Return [x, y] of the center of cell containing provided text 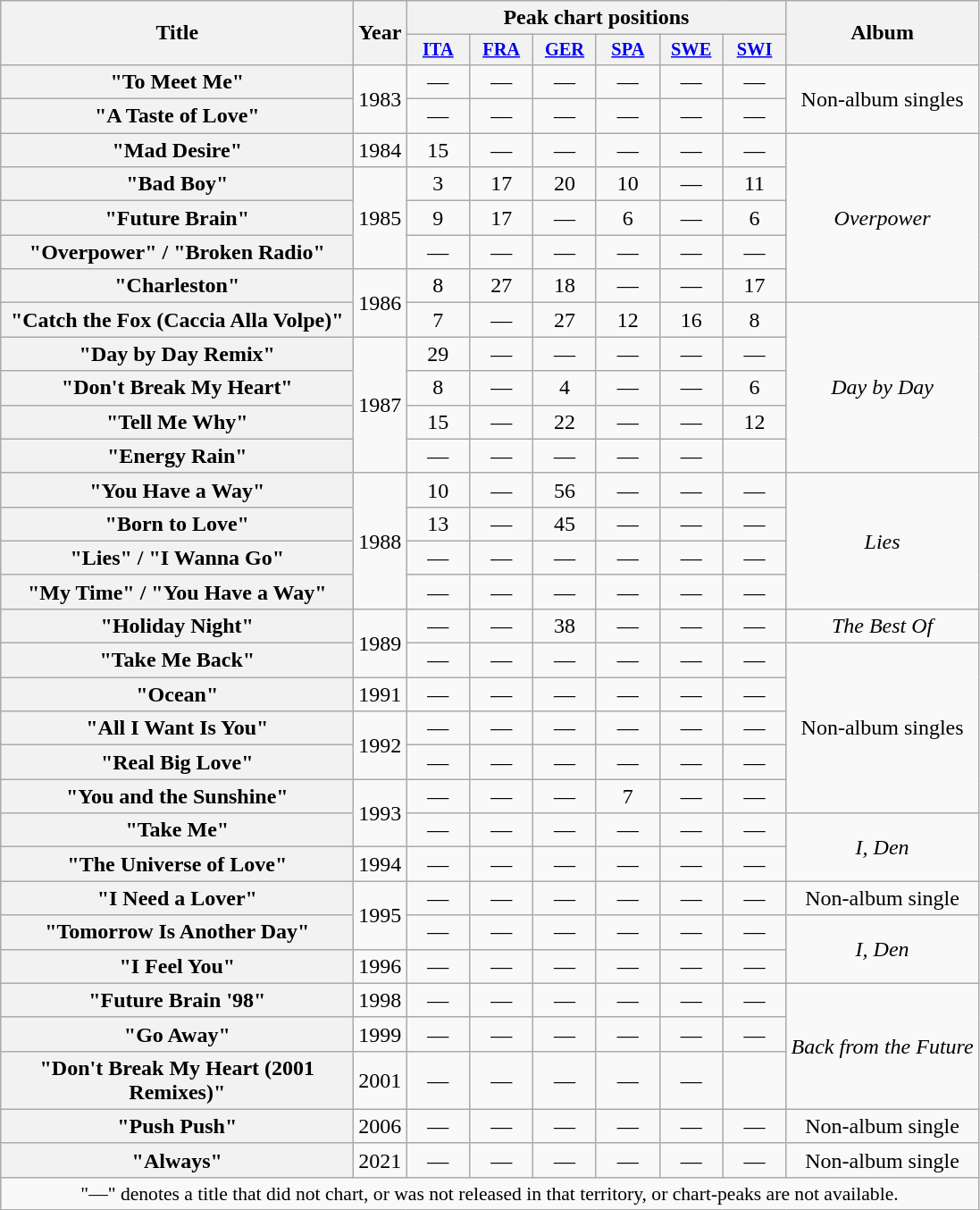
45 [565, 524]
"All I Want Is You" [177, 728]
1995 [381, 915]
"You Have a Way" [177, 490]
"Tomorrow Is Another Day" [177, 932]
Album [883, 33]
4 [565, 388]
"Future Brain '98" [177, 1000]
FRA [502, 50]
1985 [381, 218]
"Future Brain" [177, 218]
GER [565, 50]
"—" denotes a title that did not chart, or was not released in that territory, or chart-peaks are not available. [490, 1193]
"Mad Desire" [177, 150]
1992 [381, 745]
"Overpower" / "Broken Radio" [177, 252]
"Don't Break My Heart" [177, 388]
2006 [381, 1126]
"Real Big Love" [177, 762]
"I Feel You" [177, 966]
1989 [381, 643]
16 [691, 320]
56 [565, 490]
"I Need a Lover" [177, 898]
29 [438, 354]
"Don't Break My Heart (2001 Remixes)" [177, 1080]
"Push Push" [177, 1126]
1991 [381, 694]
22 [565, 422]
"You and the Sunshine" [177, 796]
2001 [381, 1080]
1986 [381, 303]
1996 [381, 966]
"Catch the Fox (Caccia Alla Volpe)" [177, 320]
9 [438, 218]
"Always" [177, 1160]
"Tell Me Why" [177, 422]
1993 [381, 813]
1994 [381, 864]
SWE [691, 50]
"The Universe of Love" [177, 864]
"Born to Love" [177, 524]
Lies [883, 541]
Title [177, 33]
"Bad Boy" [177, 184]
"Lies" / "I Wanna Go" [177, 558]
"Take Me" [177, 830]
The Best Of [883, 626]
Overpower [883, 218]
"My Time" / "You Have a Way" [177, 592]
"Take Me Back" [177, 660]
"A Taste of Love" [177, 116]
1998 [381, 1000]
2021 [381, 1160]
Back from the Future [883, 1046]
"To Meet Me" [177, 81]
"Day by Day Remix" [177, 354]
Year [381, 33]
1999 [381, 1034]
"Holiday Night" [177, 626]
1987 [381, 405]
SWI [754, 50]
1983 [381, 98]
"Ocean" [177, 694]
"Charleston" [177, 286]
1984 [381, 150]
Peak chart positions [597, 18]
1988 [381, 541]
ITA [438, 50]
20 [565, 184]
SPA [627, 50]
3 [438, 184]
11 [754, 184]
"Energy Rain" [177, 456]
18 [565, 286]
"Go Away" [177, 1034]
38 [565, 626]
13 [438, 524]
Day by Day [883, 388]
